Return the (x, y) coordinate for the center point of the cell that contains the specified text.  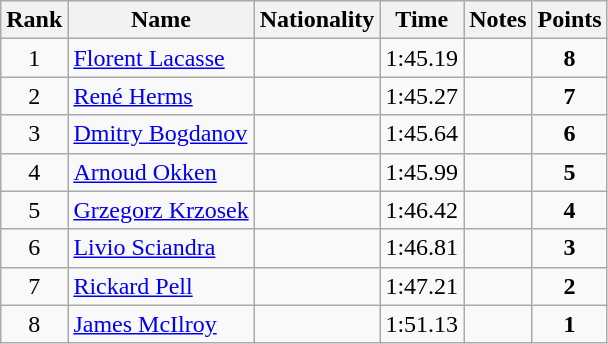
1:46.42 (422, 210)
René Herms (161, 96)
Rank (34, 20)
James McIlroy (161, 324)
Points (570, 20)
1:51.13 (422, 324)
Dmitry Bogdanov (161, 134)
Notes (498, 20)
1:45.27 (422, 96)
1:46.81 (422, 248)
1:47.21 (422, 286)
Rickard Pell (161, 286)
Nationality (317, 20)
Time (422, 20)
1:45.99 (422, 172)
Name (161, 20)
1:45.64 (422, 134)
Arnoud Okken (161, 172)
1:45.19 (422, 58)
Florent Lacasse (161, 58)
Grzegorz Krzosek (161, 210)
Livio Sciandra (161, 248)
